Determine the (x, y) coordinate at the center of the cell enclosing the given text.  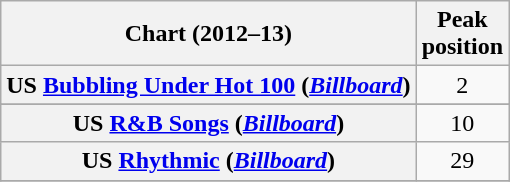
29 (462, 161)
US Rhythmic (Billboard) (208, 161)
US Bubbling Under Hot 100 (Billboard) (208, 85)
Peakposition (462, 34)
Chart (2012–13) (208, 34)
US R&B Songs (Billboard) (208, 123)
10 (462, 123)
2 (462, 85)
